Capture the cell that displays the provided text and extract its [X, Y] central coordinate. 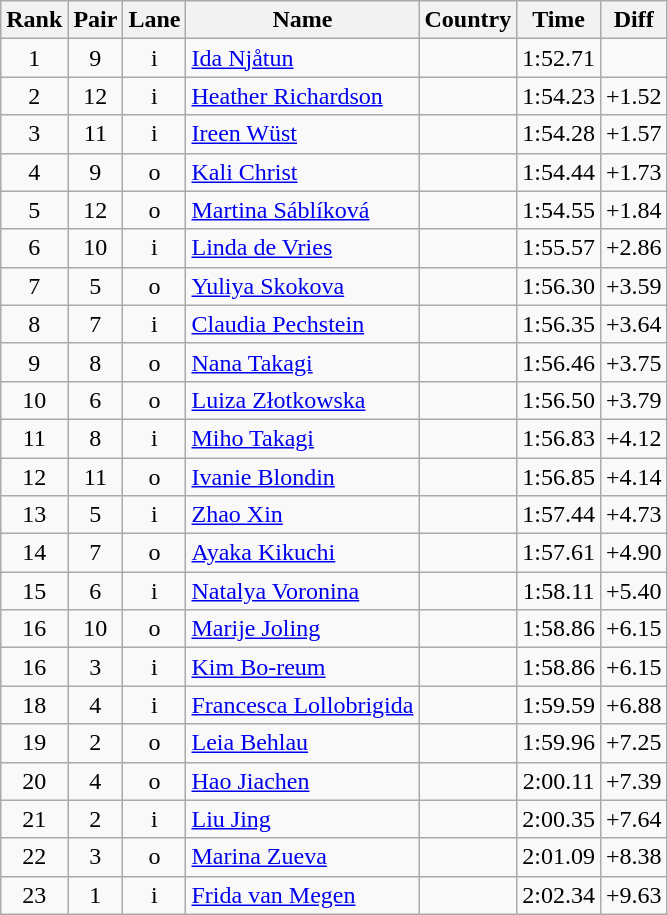
15 [34, 591]
Rank [34, 20]
+1.73 [634, 172]
13 [34, 515]
14 [34, 553]
+1.84 [634, 210]
+2.86 [634, 248]
2:00.11 [559, 781]
1:55.57 [559, 248]
1:54.23 [559, 96]
1:56.85 [559, 477]
1:54.44 [559, 172]
1:56.46 [559, 362]
+1.57 [634, 134]
+3.59 [634, 286]
+3.79 [634, 400]
Name [302, 20]
+6.88 [634, 705]
Frida van Megen [302, 895]
1:57.61 [559, 553]
+1.52 [634, 96]
+3.75 [634, 362]
Claudia Pechstein [302, 324]
1:52.71 [559, 58]
23 [34, 895]
+3.64 [634, 324]
1:56.30 [559, 286]
1:56.35 [559, 324]
1:59.96 [559, 743]
Kali Christ [302, 172]
1:54.55 [559, 210]
Francesca Lollobrigida [302, 705]
1:59.59 [559, 705]
1:57.44 [559, 515]
Luiza Złotkowska [302, 400]
Ireen Wüst [302, 134]
Heather Richardson [302, 96]
Leia Behlau [302, 743]
Natalya Voronina [302, 591]
Time [559, 20]
2:02.34 [559, 895]
Nana Takagi [302, 362]
+4.73 [634, 515]
Country [468, 20]
1:58.11 [559, 591]
+7.25 [634, 743]
Diff [634, 20]
Martina Sáblíková [302, 210]
1:56.83 [559, 438]
+8.38 [634, 857]
22 [34, 857]
2:01.09 [559, 857]
Yuliya Skokova [302, 286]
Zhao Xin [302, 515]
+9.63 [634, 895]
+4.12 [634, 438]
18 [34, 705]
+5.40 [634, 591]
Ida Njåtun [302, 58]
Marina Zueva [302, 857]
Pair [96, 20]
+4.14 [634, 477]
19 [34, 743]
Marije Joling [302, 629]
Kim Bo-reum [302, 667]
Hao Jiachen [302, 781]
21 [34, 819]
20 [34, 781]
Miho Takagi [302, 438]
+7.39 [634, 781]
1:54.28 [559, 134]
2:00.35 [559, 819]
+4.90 [634, 553]
+7.64 [634, 819]
1:56.50 [559, 400]
Ayaka Kikuchi [302, 553]
Linda de Vries [302, 248]
Ivanie Blondin [302, 477]
Lane [154, 20]
Liu Jing [302, 819]
